Return [X, Y] of the center of cell containing provided text 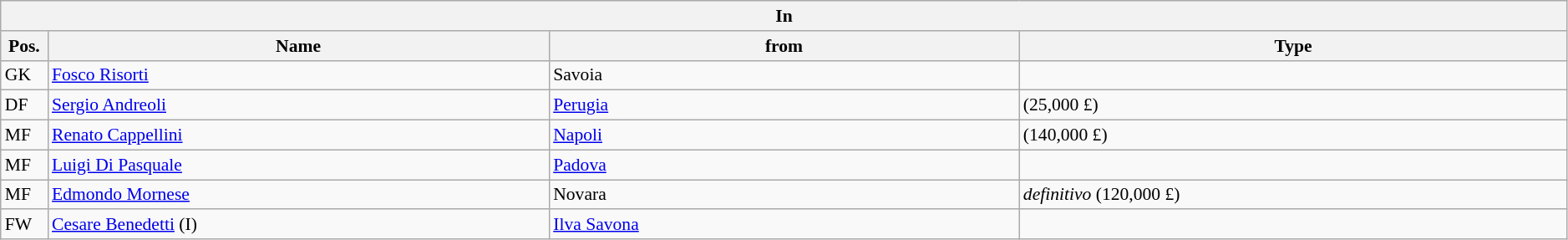
from [784, 46]
Pos. [24, 46]
Edmondo Mornese [298, 195]
(140,000 £) [1293, 135]
Sergio Andreoli [298, 105]
(25,000 £) [1293, 105]
Novara [784, 195]
FW [24, 225]
Padova [784, 165]
Type [1293, 46]
Perugia [784, 105]
Fosco Risorti [298, 75]
GK [24, 75]
Napoli [784, 135]
Name [298, 46]
In [784, 16]
Ilva Savona [784, 225]
definitivo (120,000 £) [1293, 195]
DF [24, 105]
Renato Cappellini [298, 135]
Luigi Di Pasquale [298, 165]
Cesare Benedetti (I) [298, 225]
Savoia [784, 75]
